Capture the cell that displays the provided text and extract its (X, Y) central coordinate. 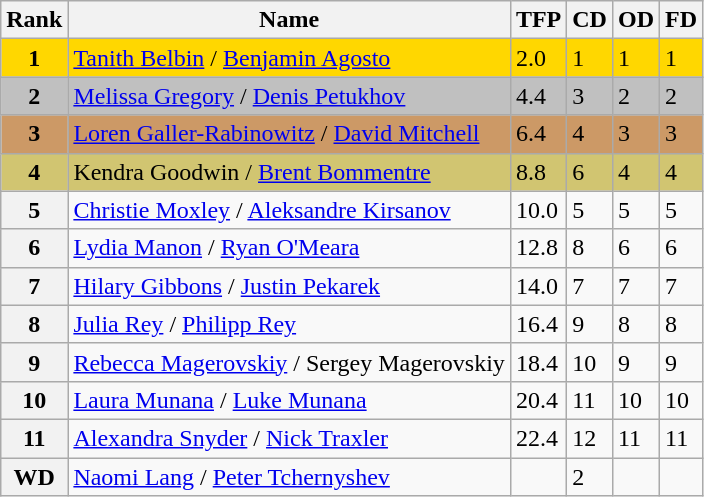
OD (636, 20)
Lydia Manon / Ryan O'Meara (289, 248)
Hilary Gibbons / Justin Pekarek (289, 286)
22.4 (538, 438)
CD (590, 20)
Julia Rey / Philipp Rey (289, 324)
10.0 (538, 210)
12 (590, 438)
Tanith Belbin / Benjamin Agosto (289, 58)
8.8 (538, 172)
Name (289, 20)
Loren Galler-Rabinowitz / David Mitchell (289, 134)
FD (682, 20)
TFP (538, 20)
20.4 (538, 400)
Christie Moxley / Aleksandre Kirsanov (289, 210)
Kendra Goodwin / Brent Bommentre (289, 172)
Alexandra Snyder / Nick Traxler (289, 438)
4.4 (538, 96)
WD (34, 477)
6.4 (538, 134)
Rank (34, 20)
Naomi Lang / Peter Tchernyshev (289, 477)
2.0 (538, 58)
14.0 (538, 286)
18.4 (538, 362)
Rebecca Magerovskiy / Sergey Magerovskiy (289, 362)
12.8 (538, 248)
Melissa Gregory / Denis Petukhov (289, 96)
Laura Munana / Luke Munana (289, 400)
16.4 (538, 324)
